Provide the [X, Y] coordinate of the cell's center where the given text is located.  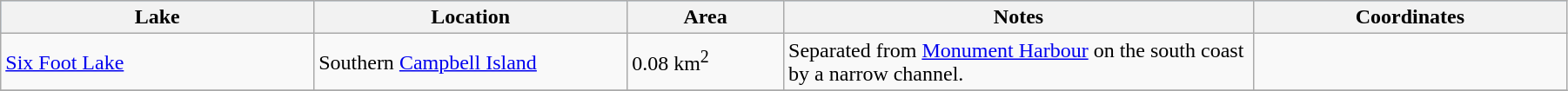
Notes [1019, 17]
Southern Campbell Island [471, 62]
Area [706, 17]
Coordinates [1410, 17]
Lake [157, 17]
0.08 km2 [706, 62]
Separated from Monument Harbour on the south coast by a narrow channel. [1019, 62]
Location [471, 17]
Six Foot Lake [157, 62]
